Provide the [X, Y] coordinate of the cell's center where the given text is located.  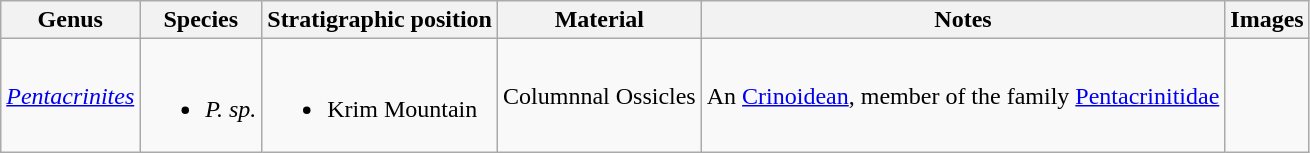
P. sp. [201, 96]
Stratigraphic position [380, 20]
Notes [963, 20]
Pentacrinites [70, 96]
Krim Mountain [380, 96]
Material [600, 20]
Images [1267, 20]
Species [201, 20]
Columnnal Ossicles [600, 96]
Genus [70, 20]
An Crinoidean, member of the family Pentacrinitidae [963, 96]
